Provide the [X, Y] coordinate of the cell's center where the given text is located.  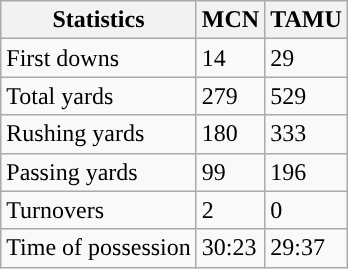
Statistics [99, 20]
333 [306, 134]
29 [306, 58]
196 [306, 172]
Rushing yards [99, 134]
Passing yards [99, 172]
180 [230, 134]
Turnovers [99, 210]
529 [306, 96]
2 [230, 210]
Time of possession [99, 248]
99 [230, 172]
MCN [230, 20]
TAMU [306, 20]
29:37 [306, 248]
First downs [99, 58]
14 [230, 58]
0 [306, 210]
279 [230, 96]
Total yards [99, 96]
30:23 [230, 248]
